Identify which cell holds the provided text, then report its (X, Y) central coordinate. 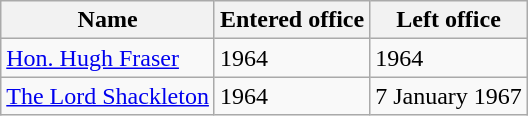
Hon. Hugh Fraser (108, 58)
Entered office (292, 20)
The Lord Shackleton (108, 96)
Name (108, 20)
7 January 1967 (449, 96)
Left office (449, 20)
